Extract the (x, y) coordinate from the center of the cell holding the provided text.  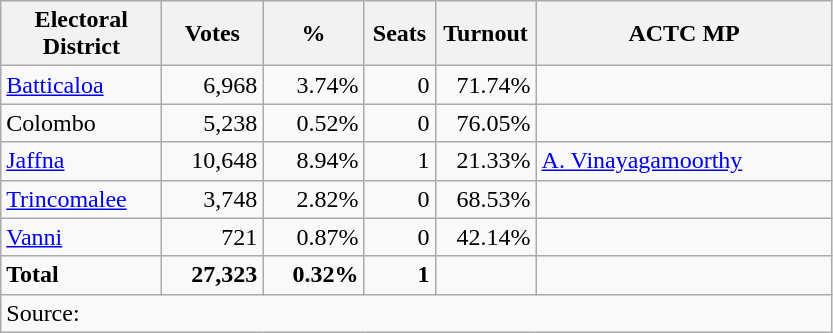
68.53% (486, 199)
21.33% (486, 161)
Jaffna (82, 161)
6,968 (212, 85)
5,238 (212, 123)
Electoral District (82, 34)
8.94% (314, 161)
2.82% (314, 199)
76.05% (486, 123)
Total (82, 275)
0.52% (314, 123)
71.74% (486, 85)
Seats (400, 34)
0.32% (314, 275)
% (314, 34)
Batticaloa (82, 85)
Vanni (82, 237)
3.74% (314, 85)
ACTC MP (684, 34)
721 (212, 237)
42.14% (486, 237)
A. Vinayagamoorthy (684, 161)
10,648 (212, 161)
27,323 (212, 275)
Turnout (486, 34)
3,748 (212, 199)
0.87% (314, 237)
Source: (416, 313)
Trincomalee (82, 199)
Votes (212, 34)
Colombo (82, 123)
